Search for the cell housing the specified text and yield its [X, Y] center coordinate. 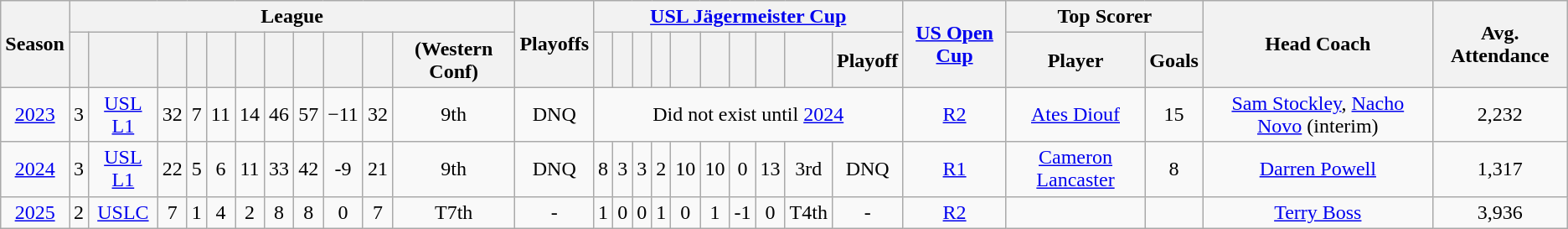
Sam Stockley, Nacho Novo (interim) [1318, 114]
3rd [808, 169]
2023 [35, 114]
−11 [343, 114]
Playoffs [554, 44]
33 [280, 169]
3,936 [1499, 212]
Darren Powell [1318, 169]
Season [35, 44]
League [291, 17]
Player [1075, 60]
Playoff [867, 60]
2025 [35, 212]
-9 [343, 169]
57 [308, 114]
T4th [808, 212]
42 [308, 169]
4 [220, 212]
US Open Cup [955, 44]
Cameron Lancaster [1075, 169]
21 [377, 169]
R1 [955, 169]
14 [250, 114]
USLC [124, 212]
T7th [453, 212]
15 [1174, 114]
5 [196, 169]
Avg. Attendance [1499, 44]
Goals [1174, 60]
Ates Diouf [1075, 114]
(Western Conf) [453, 60]
Terry Boss [1318, 212]
Head Coach [1318, 44]
2024 [35, 169]
6 [220, 169]
Top Scorer [1104, 17]
1,317 [1499, 169]
Did not exist until 2024 [749, 114]
2,232 [1499, 114]
22 [173, 169]
-1 [742, 212]
46 [280, 114]
USL Jägermeister Cup [749, 17]
13 [771, 169]
